Locate the cell with the specified text and output its [X, Y] center coordinate. 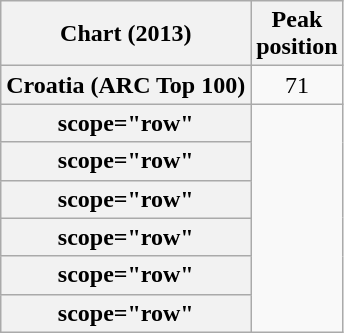
71 [297, 85]
Croatia (ARC Top 100) [126, 85]
Peakposition [297, 34]
Chart (2013) [126, 34]
